Determine the [X, Y] coordinate at the center of the cell enclosing the given text.  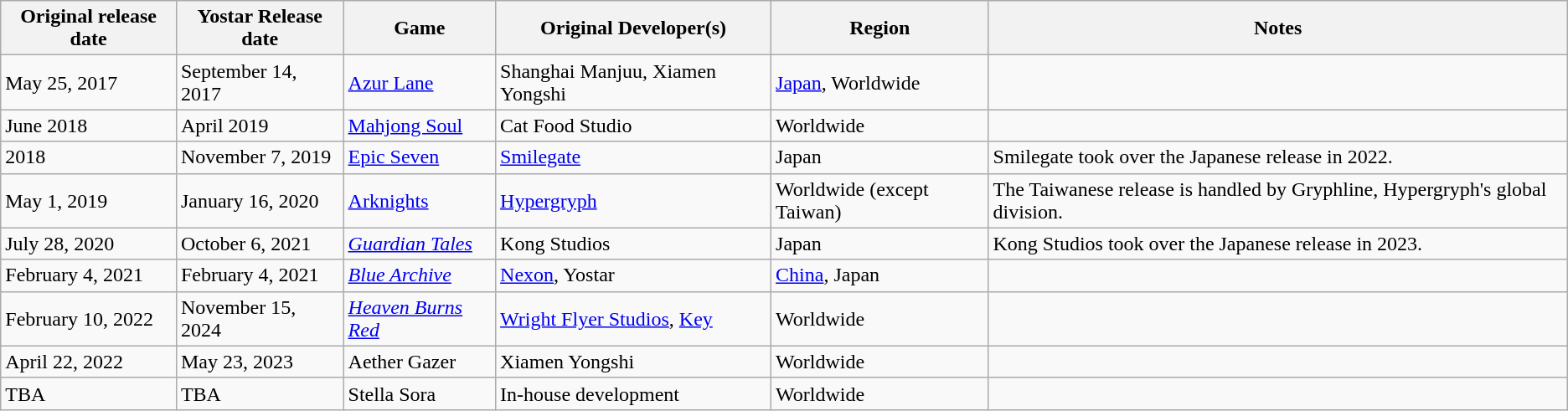
September 14, 2017 [260, 82]
Aether Gazer [420, 362]
Cat Food Studio [633, 126]
November 7, 2019 [260, 157]
Epic Seven [420, 157]
Smilegate [633, 157]
July 28, 2020 [89, 244]
May 23, 2023 [260, 362]
The Taiwanese release is handled by Gryphline, Hypergryph's global division. [1278, 201]
Original Developer(s) [633, 28]
Hypergryph [633, 201]
February 10, 2022 [89, 318]
January 16, 2020 [260, 201]
Original release date [89, 28]
April 22, 2022 [89, 362]
Yostar Release date [260, 28]
Nexon, Yostar [633, 275]
Azur Lane [420, 82]
April 2019 [260, 126]
Mahjong Soul [420, 126]
Japan, Worldwide [879, 82]
Blue Archive [420, 275]
In-house development [633, 393]
Shanghai Manjuu, Xiamen Yongshi [633, 82]
Heaven Burns Red [420, 318]
Guardian Tales [420, 244]
May 25, 2017 [89, 82]
Smilegate took over the Japanese release in 2022. [1278, 157]
Game [420, 28]
Worldwide (except Taiwan) [879, 201]
Kong Studios [633, 244]
May 1, 2019 [89, 201]
Wright Flyer Studios, Key [633, 318]
Xiamen Yongshi [633, 362]
China, Japan [879, 275]
Notes [1278, 28]
October 6, 2021 [260, 244]
June 2018 [89, 126]
Region [879, 28]
2018 [89, 157]
Kong Studios took over the Japanese release in 2023. [1278, 244]
Arknights [420, 201]
Stella Sora [420, 393]
November 15, 2024 [260, 318]
